Determine the [x, y] coordinate at the center of the cell enclosing the given text.  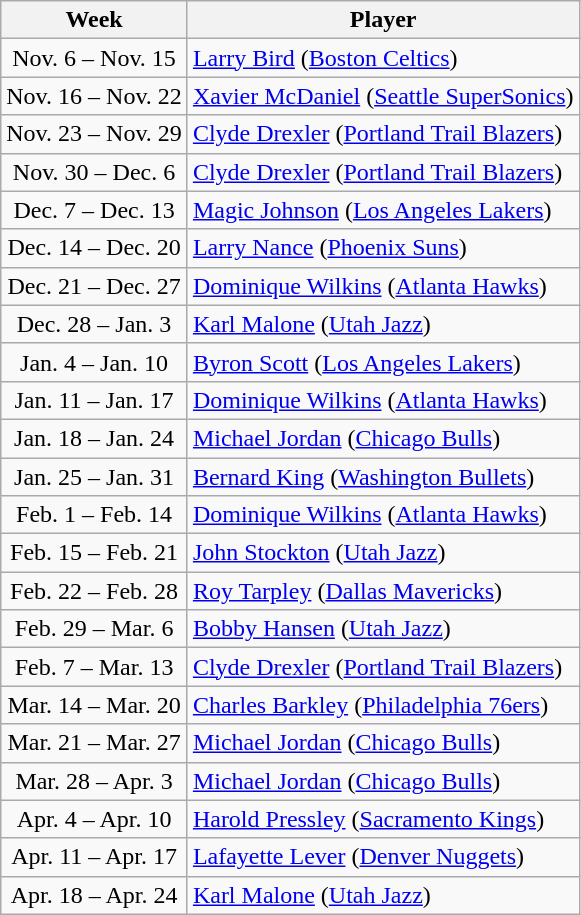
Dec. 21 – Dec. 27 [94, 286]
Nov. 16 – Nov. 22 [94, 96]
Feb. 1 – Feb. 14 [94, 515]
Harold Pressley (Sacramento Kings) [383, 819]
Dec. 14 – Dec. 20 [94, 248]
Feb. 7 – Mar. 13 [94, 667]
Apr. 11 – Apr. 17 [94, 857]
Feb. 29 – Mar. 6 [94, 629]
Roy Tarpley (Dallas Mavericks) [383, 591]
Dec. 28 – Jan. 3 [94, 324]
John Stockton (Utah Jazz) [383, 553]
Nov. 6 – Nov. 15 [94, 58]
Feb. 15 – Feb. 21 [94, 553]
Mar. 28 – Apr. 3 [94, 781]
Week [94, 20]
Xavier McDaniel (Seattle SuperSonics) [383, 96]
Feb. 22 – Feb. 28 [94, 591]
Mar. 21 – Mar. 27 [94, 743]
Larry Bird (Boston Celtics) [383, 58]
Jan. 18 – Jan. 24 [94, 438]
Player [383, 20]
Bernard King (Washington Bullets) [383, 477]
Nov. 23 – Nov. 29 [94, 134]
Lafayette Lever (Denver Nuggets) [383, 857]
Larry Nance (Phoenix Suns) [383, 248]
Byron Scott (Los Angeles Lakers) [383, 362]
Mar. 14 – Mar. 20 [94, 705]
Jan. 25 – Jan. 31 [94, 477]
Dec. 7 – Dec. 13 [94, 210]
Nov. 30 – Dec. 6 [94, 172]
Apr. 18 – Apr. 24 [94, 895]
Jan. 11 – Jan. 17 [94, 400]
Bobby Hansen (Utah Jazz) [383, 629]
Charles Barkley (Philadelphia 76ers) [383, 705]
Magic Johnson (Los Angeles Lakers) [383, 210]
Apr. 4 – Apr. 10 [94, 819]
Jan. 4 – Jan. 10 [94, 362]
